Search for the cell housing the specified text and yield its (x, y) center coordinate. 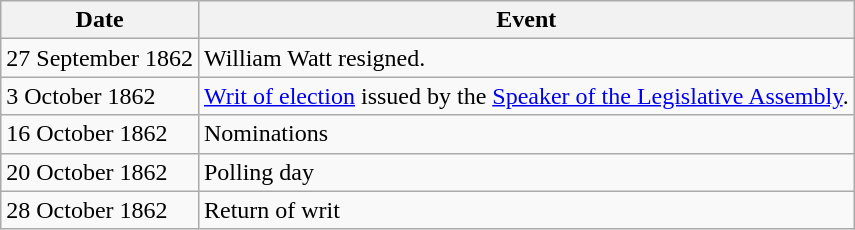
William Watt resigned. (526, 58)
Polling day (526, 172)
28 October 1862 (100, 210)
27 September 1862 (100, 58)
3 October 1862 (100, 96)
20 October 1862 (100, 172)
Nominations (526, 134)
16 October 1862 (100, 134)
Date (100, 20)
Event (526, 20)
Return of writ (526, 210)
Writ of election issued by the Speaker of the Legislative Assembly. (526, 96)
